Locate the cell with the specified text and output its (x, y) center coordinate. 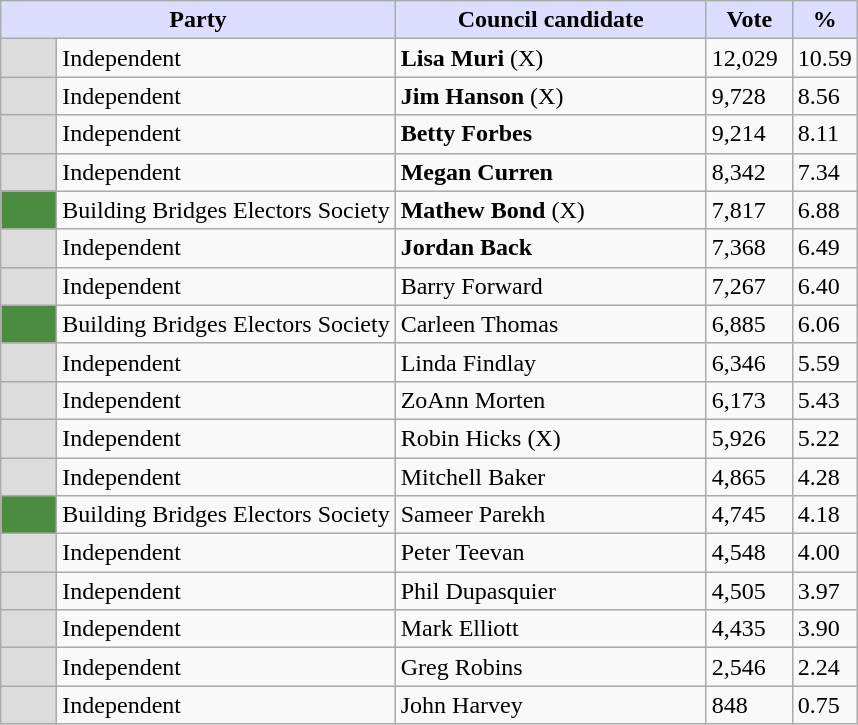
Jim Hanson (X) (550, 96)
4.28 (824, 477)
4,865 (749, 477)
ZoAnn Morten (550, 400)
Mathew Bond (X) (550, 210)
Betty Forbes (550, 134)
6.88 (824, 210)
4.00 (824, 553)
5.59 (824, 362)
Lisa Muri (X) (550, 58)
Greg Robins (550, 667)
4.18 (824, 515)
848 (749, 705)
Vote (749, 20)
7.34 (824, 172)
8.11 (824, 134)
Sameer Parekh (550, 515)
Party (198, 20)
10.59 (824, 58)
6,885 (749, 324)
6.06 (824, 324)
9,728 (749, 96)
12,029 (749, 58)
0.75 (824, 705)
% (824, 20)
2,546 (749, 667)
9,214 (749, 134)
3.90 (824, 629)
Mark Elliott (550, 629)
5.43 (824, 400)
4,435 (749, 629)
6.40 (824, 286)
Megan Curren (550, 172)
3.97 (824, 591)
4,548 (749, 553)
8.56 (824, 96)
Linda Findlay (550, 362)
Peter Teevan (550, 553)
Mitchell Baker (550, 477)
2.24 (824, 667)
Carleen Thomas (550, 324)
Phil Dupasquier (550, 591)
5.22 (824, 438)
Council candidate (550, 20)
4,745 (749, 515)
7,267 (749, 286)
6,173 (749, 400)
Jordan Back (550, 248)
7,368 (749, 248)
Barry Forward (550, 286)
John Harvey (550, 705)
8,342 (749, 172)
Robin Hicks (X) (550, 438)
4,505 (749, 591)
6,346 (749, 362)
7,817 (749, 210)
6.49 (824, 248)
5,926 (749, 438)
